Output the [X, Y] coordinate of the center of the cell containing the given text.  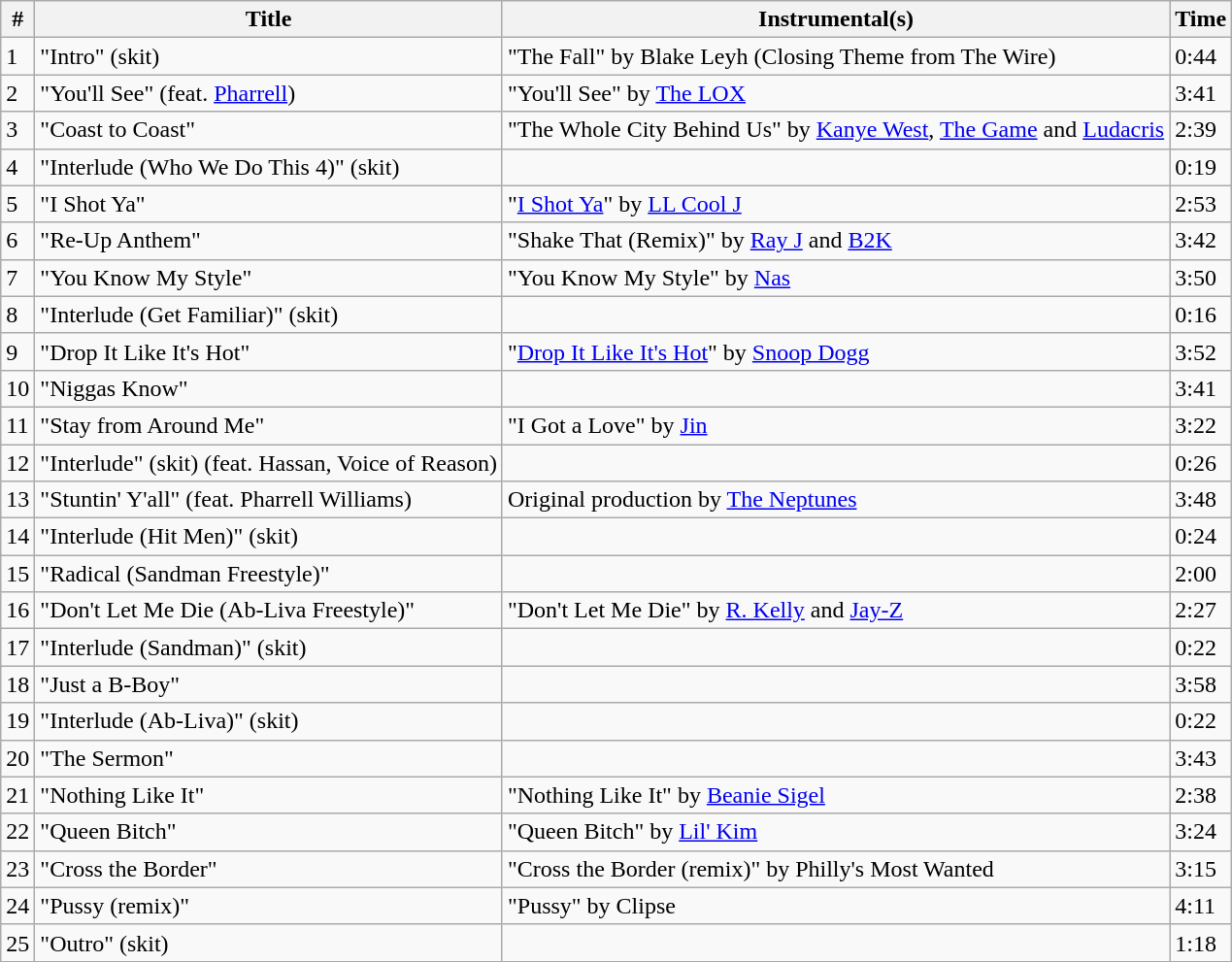
24 [17, 906]
3:48 [1201, 500]
"Intro" (skit) [269, 56]
"Interlude" (skit) (feat. Hassan, Voice of Reason) [269, 463]
"Re-Up Anthem" [269, 241]
16 [17, 611]
5 [17, 204]
18 [17, 684]
3:42 [1201, 241]
"Cross the Border (remix)" by Philly's Most Wanted [835, 869]
"Interlude (Get Familiar)" (skit) [269, 315]
1:18 [1201, 943]
"Shake That (Remix)" by Ray J and B2K [835, 241]
"Just a B-Boy" [269, 684]
"I Shot Ya" by LL Cool J [835, 204]
2:53 [1201, 204]
"You'll See" (feat. Pharrell) [269, 93]
15 [17, 574]
"Radical (Sandman Freestyle)" [269, 574]
"Stuntin' Y'all" (feat. Pharrell Williams) [269, 500]
3:43 [1201, 758]
6 [17, 241]
22 [17, 832]
3:22 [1201, 425]
2:27 [1201, 611]
14 [17, 537]
2:00 [1201, 574]
9 [17, 351]
"The Fall" by Blake Leyh (Closing Theme from The Wire) [835, 56]
3 [17, 130]
2 [17, 93]
"Interlude (Who We Do This 4)" (skit) [269, 167]
Title [269, 19]
23 [17, 869]
13 [17, 500]
"Coast to Coast" [269, 130]
0:26 [1201, 463]
"Cross the Border" [269, 869]
3:58 [1201, 684]
"Queen Bitch" [269, 832]
"Drop It Like It's Hot" [269, 351]
25 [17, 943]
8 [17, 315]
"Drop It Like It's Hot" by Snoop Dogg [835, 351]
4 [17, 167]
"Pussy (remix)" [269, 906]
"Nothing Like It" [269, 795]
17 [17, 647]
"You Know My Style" [269, 278]
"Interlude (Ab-Liva)" (skit) [269, 721]
0:24 [1201, 537]
"You Know My Style" by Nas [835, 278]
"Queen Bitch" by Lil' Kim [835, 832]
1 [17, 56]
3:52 [1201, 351]
"Niggas Know" [269, 388]
"I Shot Ya" [269, 204]
"I Got a Love" by Jin [835, 425]
"The Sermon" [269, 758]
2:39 [1201, 130]
11 [17, 425]
"Interlude (Sandman)" (skit) [269, 647]
# [17, 19]
"Don't Let Me Die" by R. Kelly and Jay-Z [835, 611]
3:15 [1201, 869]
0:19 [1201, 167]
"Stay from Around Me" [269, 425]
"Interlude (Hit Men)" (skit) [269, 537]
"Nothing Like It" by Beanie Sigel [835, 795]
0:16 [1201, 315]
7 [17, 278]
12 [17, 463]
Time [1201, 19]
0:44 [1201, 56]
2:38 [1201, 795]
Original production by The Neptunes [835, 500]
"Don't Let Me Die (Ab-Liva Freestyle)" [269, 611]
Instrumental(s) [835, 19]
"Outro" (skit) [269, 943]
20 [17, 758]
4:11 [1201, 906]
"You'll See" by The LOX [835, 93]
21 [17, 795]
"The Whole City Behind Us" by Kanye West, The Game and Ludacris [835, 130]
10 [17, 388]
"Pussy" by Clipse [835, 906]
3:50 [1201, 278]
19 [17, 721]
3:24 [1201, 832]
